Return (X, Y) of the center of cell containing provided text 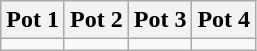
Pot 4 (224, 20)
Pot 2 (96, 20)
Pot 1 (33, 20)
Pot 3 (160, 20)
